Detect which cell encompasses the target text, then output its (X, Y) center coordinate. 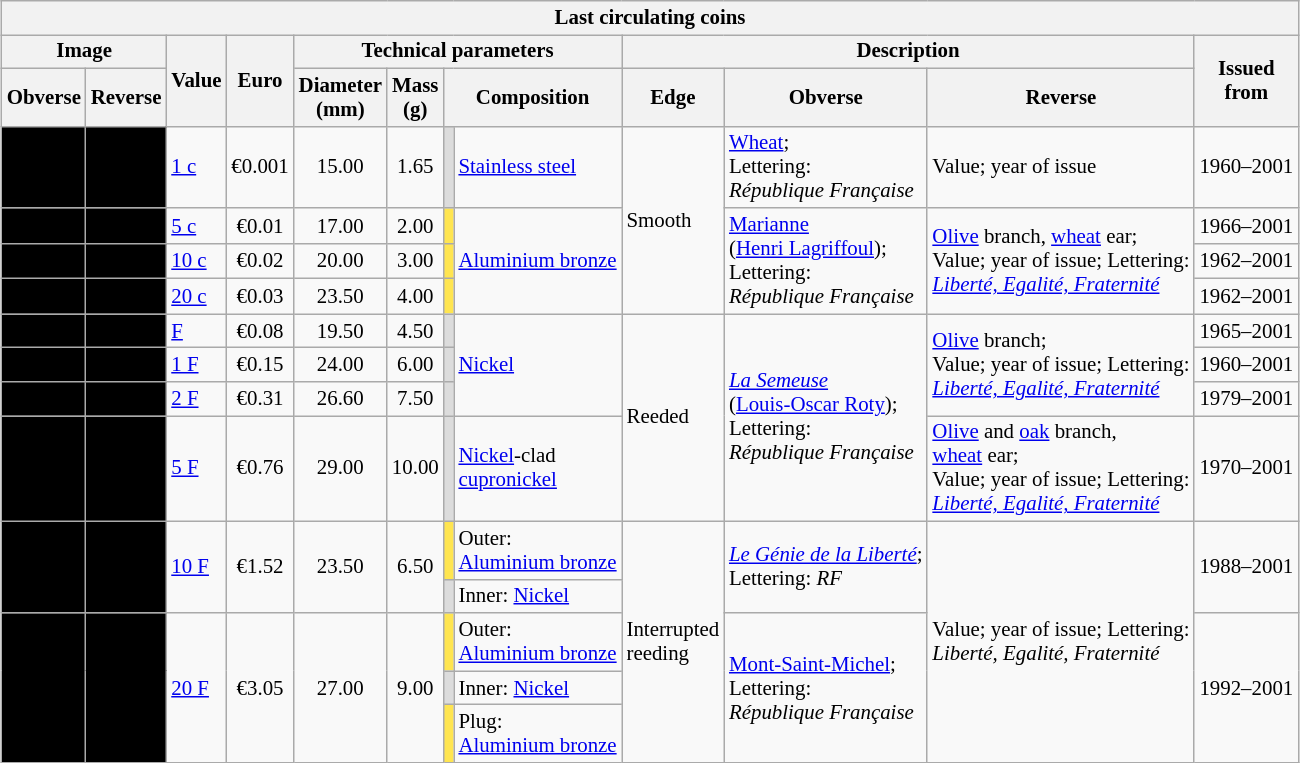
€3.05 (260, 688)
19.50 (340, 331)
17.00 (340, 226)
Smooth (674, 220)
20 c (196, 296)
€0.08 (260, 331)
2 F (196, 399)
Last circulating coins (650, 18)
Issuedfrom (1246, 81)
1979–2001 (1246, 399)
Value; year of issue (1060, 167)
27.00 (340, 688)
Le Génie de la Liberté;Lettering: RF (826, 567)
Edge (674, 97)
€0.001 (260, 167)
Plug:Aluminium bronze (538, 734)
Marianne(Henri Lagriffoul);Lettering:République Française (826, 261)
Diameter(mm) (340, 97)
€0.02 (260, 260)
1966–2001 (1246, 226)
6.50 (416, 567)
1 c (196, 167)
3.00 (416, 260)
1965–2001 (1246, 331)
29.00 (340, 469)
20.00 (340, 260)
Interruptedreeding (674, 642)
Value (196, 81)
Nickel-cladcupronickel (538, 469)
€0.76 (260, 469)
Stainless steel (538, 167)
€0.03 (260, 296)
26.60 (340, 399)
Euro (260, 81)
4.00 (416, 296)
€0.15 (260, 365)
Mont-Saint-Michel;Lettering:République Française (826, 688)
€1.52 (260, 567)
24.00 (340, 365)
9.00 (416, 688)
10 c (196, 260)
Nickel (538, 365)
Description (908, 52)
20 F (196, 688)
Aluminium bronze (538, 261)
Image (84, 52)
10.00 (416, 469)
2.00 (416, 226)
6.00 (416, 365)
Wheat;Lettering:République Française (826, 167)
4.50 (416, 331)
Olive branch, wheat ear;Value; year of issue; Lettering:Liberté, Egalité, Fraternité (1060, 261)
15.00 (340, 167)
Mass(g) (416, 97)
1970–2001 (1246, 469)
F (196, 331)
Technical parameters (458, 52)
5 F (196, 469)
7.50 (416, 399)
€0.01 (260, 226)
5 c (196, 226)
1988–2001 (1246, 567)
€0.31 (260, 399)
Reeded (674, 418)
1.65 (416, 167)
La Semeuse(Louis-Oscar Roty);Lettering:République Française (826, 418)
Olive branch;Value; year of issue; Lettering:Liberté, Egalité, Fraternité (1060, 365)
Olive and oak branch,wheat ear;Value; year of issue; Lettering:Liberté, Egalité, Fraternité (1060, 469)
1 F (196, 365)
10 F (196, 567)
Composition (533, 97)
Value; year of issue; Lettering:Liberté, Egalité, Fraternité (1060, 642)
1992–2001 (1246, 688)
